Provide the (X, Y) coordinate of the cell's center where the given text is located.  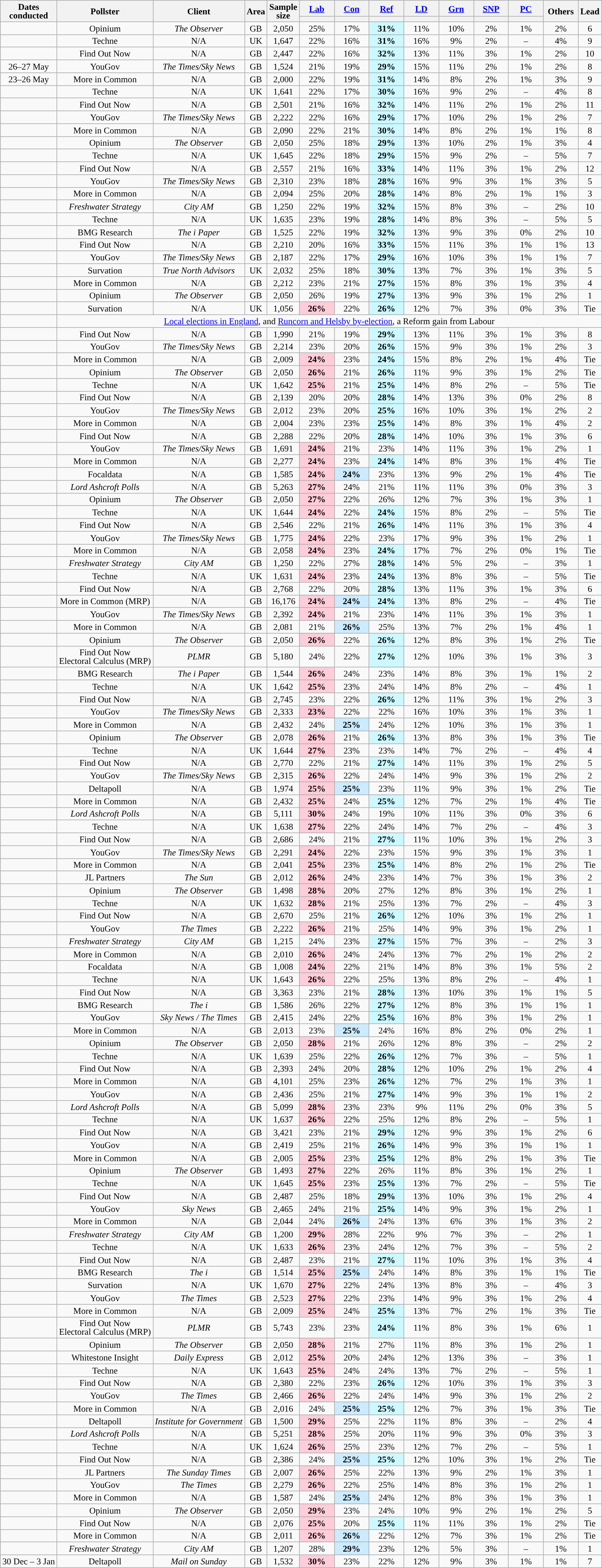
5,263 (283, 487)
2,310 (283, 181)
1,624 (283, 1446)
16,176 (283, 602)
1,638 (283, 827)
2,415 (283, 1018)
The Sun (199, 878)
1,587 (283, 1498)
Lab (317, 8)
PC (526, 8)
5,251 (283, 1434)
2,011 (283, 1536)
1,641 (283, 92)
1,532 (283, 1561)
4,101 (283, 1081)
2,032 (283, 270)
5,111 (283, 814)
2,010 (283, 954)
1,647 (283, 41)
The Sunday Times (199, 1472)
2,447 (283, 54)
1,633 (283, 1247)
2,013 (283, 1031)
Con (351, 8)
1,639 (283, 1056)
2,081 (283, 627)
1,691 (283, 449)
2,041 (283, 864)
1,632 (283, 903)
2,005 (283, 1157)
SNP (491, 8)
1,670 (283, 1285)
LD (421, 8)
2,686 (283, 839)
1,008 (283, 967)
1,215 (283, 941)
2,288 (283, 435)
2,214 (283, 346)
1,544 (283, 674)
1,585 (283, 474)
2,380 (283, 1383)
5,743 (283, 1328)
2,007 (283, 1472)
1,586 (283, 1005)
2,333 (283, 712)
11 (590, 105)
3,363 (283, 992)
13 (590, 245)
2,523 (283, 1298)
2,546 (283, 525)
Client (199, 11)
2,044 (283, 1221)
Ref (387, 8)
2,392 (283, 614)
2,016 (283, 1409)
1,207 (283, 1549)
1,514 (283, 1272)
Pollster (105, 11)
23–26 May (29, 79)
Sky News (199, 1209)
Daily Express (199, 1357)
1,200 (283, 1234)
2,078 (283, 738)
2,090 (283, 130)
1,974 (283, 788)
1,775 (283, 538)
30 Dec – 3 Jan (29, 1561)
2,058 (283, 550)
5,099 (283, 1107)
1,631 (283, 576)
5,180 (283, 657)
2,094 (283, 194)
Sky News / The Times (199, 1018)
2,419 (283, 1145)
2,465 (283, 1209)
3,421 (283, 1132)
True North Advisors (199, 270)
1,990 (283, 334)
2,501 (283, 105)
Area (256, 11)
2,745 (283, 699)
Mail on Sunday (199, 1561)
1,635 (283, 219)
2,076 (283, 1523)
1,524 (283, 66)
Samplesize (283, 11)
2,291 (283, 852)
Whitestone Insight (105, 1357)
Grn (456, 8)
2,004 (283, 423)
2,210 (283, 245)
1,498 (283, 891)
2,279 (283, 1485)
Datesconducted (29, 11)
2,770 (283, 763)
2,466 (283, 1396)
26–27 May (29, 66)
1,056 (283, 309)
2,557 (283, 169)
Lead (590, 11)
Local elections in England, and Runcorn and Helsby by-election, a Reform gain from Labour (329, 321)
1,525 (283, 232)
2,768 (283, 589)
2,139 (283, 398)
1,637 (283, 1120)
1,500 (283, 1421)
2,212 (283, 283)
2,670 (283, 916)
2,315 (283, 776)
2,277 (283, 462)
1,493 (283, 1171)
2,000 (283, 79)
2,436 (283, 1094)
2,187 (283, 258)
12 (590, 169)
2,386 (283, 1460)
2,393 (283, 1068)
Institute for Government (199, 1421)
More in Common (MRP) (105, 602)
Others (561, 11)
